Search for the cell housing the specified text and yield its [x, y] center coordinate. 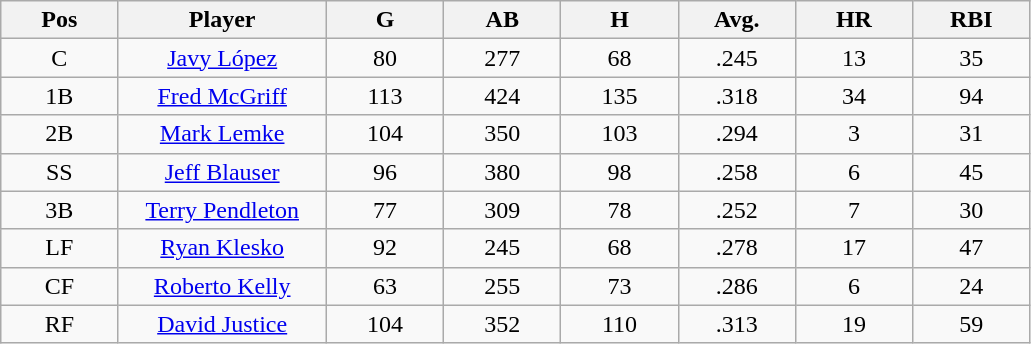
H [620, 20]
Player [222, 20]
AB [502, 20]
.294 [736, 134]
47 [972, 248]
380 [502, 172]
3B [60, 210]
2B [60, 134]
C [60, 58]
45 [972, 172]
Avg. [736, 20]
424 [502, 96]
19 [854, 324]
17 [854, 248]
.258 [736, 172]
96 [384, 172]
David Justice [222, 324]
24 [972, 286]
80 [384, 58]
352 [502, 324]
31 [972, 134]
350 [502, 134]
309 [502, 210]
113 [384, 96]
SS [60, 172]
Pos [60, 20]
92 [384, 248]
Mark Lemke [222, 134]
Javy López [222, 58]
135 [620, 96]
Roberto Kelly [222, 286]
277 [502, 58]
103 [620, 134]
245 [502, 248]
7 [854, 210]
34 [854, 96]
1B [60, 96]
78 [620, 210]
G [384, 20]
.318 [736, 96]
3 [854, 134]
77 [384, 210]
59 [972, 324]
30 [972, 210]
94 [972, 96]
HR [854, 20]
13 [854, 58]
63 [384, 286]
Fred McGriff [222, 96]
35 [972, 58]
Jeff Blauser [222, 172]
LF [60, 248]
73 [620, 286]
RBI [972, 20]
98 [620, 172]
RF [60, 324]
Ryan Klesko [222, 248]
Terry Pendleton [222, 210]
110 [620, 324]
.313 [736, 324]
.245 [736, 58]
.278 [736, 248]
.286 [736, 286]
255 [502, 286]
CF [60, 286]
.252 [736, 210]
